Return [X, Y] of the center of cell containing provided text 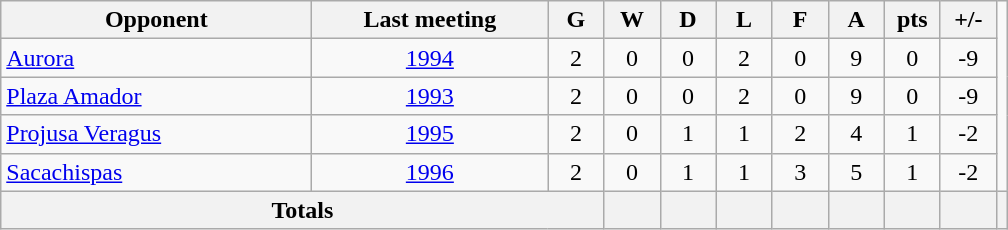
1993 [430, 96]
1994 [430, 58]
1995 [430, 134]
Aurora [156, 58]
A [856, 20]
+/- [968, 20]
5 [856, 172]
Plaza Amador [156, 96]
pts [912, 20]
Last meeting [430, 20]
W [632, 20]
Projusa Veragus [156, 134]
D [688, 20]
G [576, 20]
1996 [430, 172]
3 [800, 172]
F [800, 20]
Sacachispas [156, 172]
4 [856, 134]
Totals [302, 210]
L [744, 20]
Opponent [156, 20]
